Locate the cell with the specified text and output its [x, y] center coordinate. 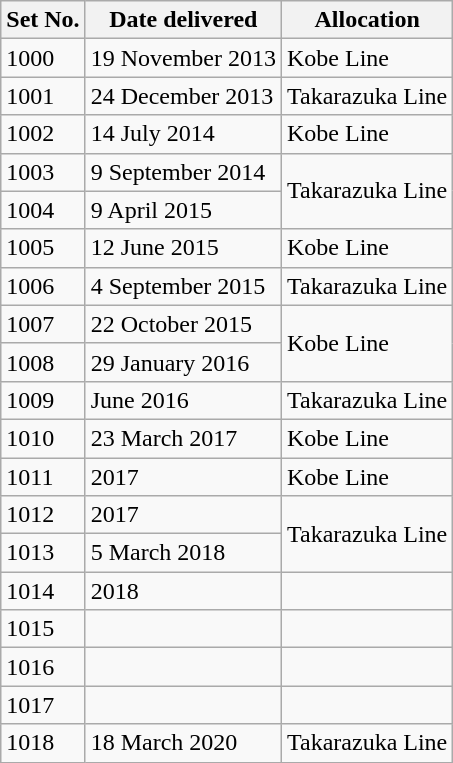
1018 [43, 743]
5 March 2018 [183, 553]
19 November 2013 [183, 58]
9 September 2014 [183, 172]
9 April 2015 [183, 210]
1014 [43, 591]
1000 [43, 58]
1001 [43, 96]
June 2016 [183, 400]
1013 [43, 553]
Date delivered [183, 20]
22 October 2015 [183, 324]
23 March 2017 [183, 438]
4 September 2015 [183, 286]
1016 [43, 667]
24 December 2013 [183, 96]
14 July 2014 [183, 134]
1010 [43, 438]
1002 [43, 134]
12 June 2015 [183, 248]
1005 [43, 248]
1003 [43, 172]
1006 [43, 286]
1015 [43, 629]
Allocation [368, 20]
1007 [43, 324]
1012 [43, 515]
29 January 2016 [183, 362]
1008 [43, 362]
1011 [43, 477]
1004 [43, 210]
1009 [43, 400]
2018 [183, 591]
Set No. [43, 20]
1017 [43, 705]
18 March 2020 [183, 743]
